From the cell containing the given text, extract its center point as [X, Y] coordinate. 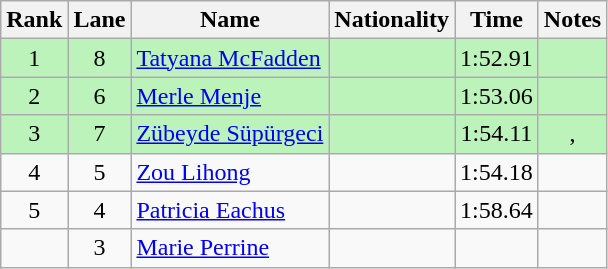
1:53.06 [497, 96]
Nationality [392, 20]
Notes [572, 20]
1:54.18 [497, 172]
Rank [34, 20]
2 [34, 96]
7 [100, 134]
8 [100, 58]
Patricia Eachus [230, 210]
Marie Perrine [230, 248]
1:54.11 [497, 134]
1:52.91 [497, 58]
Zou Lihong [230, 172]
Name [230, 20]
Merle Menje [230, 96]
Lane [100, 20]
Tatyana McFadden [230, 58]
1 [34, 58]
Zübeyde Süpürgeci [230, 134]
, [572, 134]
Time [497, 20]
6 [100, 96]
1:58.64 [497, 210]
